Capture the cell that displays the provided text and extract its [X, Y] central coordinate. 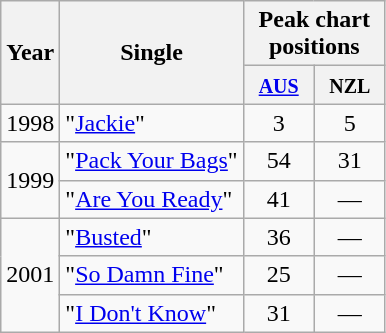
25 [278, 275]
2001 [30, 275]
Single [152, 52]
NZL [350, 85]
"I Don't Know" [152, 313]
"Busted" [152, 237]
1998 [30, 123]
"Pack Your Bags" [152, 161]
54 [278, 161]
"Are You Ready" [152, 199]
"Jackie" [152, 123]
1999 [30, 180]
"So Damn Fine" [152, 275]
3 [278, 123]
36 [278, 237]
Year [30, 52]
AUS [278, 85]
41 [278, 199]
5 [350, 123]
Peak chart positions [314, 34]
